Detect which cell encompasses the target text, then output its [X, Y] center coordinate. 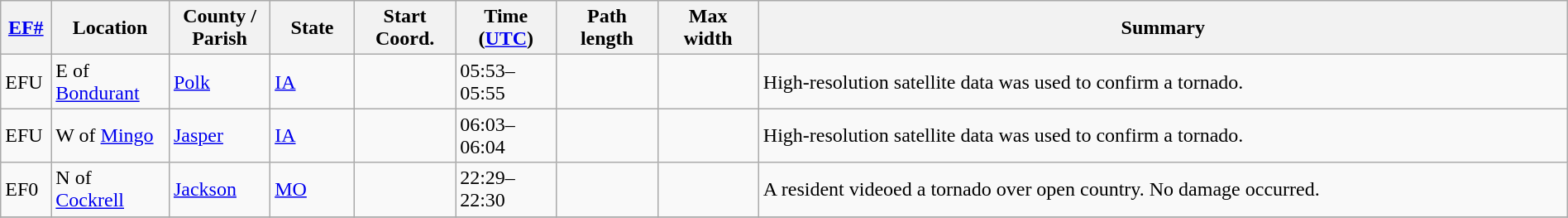
Path length [607, 28]
22:29–22:30 [506, 189]
05:53–05:55 [506, 81]
Polk [219, 81]
N of Cockrell [111, 189]
Time (UTC) [506, 28]
State [313, 28]
06:03–06:04 [506, 136]
EF# [26, 28]
A resident videoed a tornado over open country. No damage occurred. [1163, 189]
Summary [1163, 28]
Max width [708, 28]
Jackson [219, 189]
Location [111, 28]
MO [313, 189]
Jasper [219, 136]
W of Mingo [111, 136]
E of Bondurant [111, 81]
County / Parish [219, 28]
EF0 [26, 189]
Start Coord. [404, 28]
